Identify which cell holds the provided text, then report its (x, y) central coordinate. 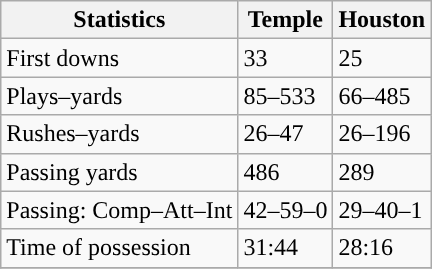
Statistics (120, 20)
Rushes–yards (120, 134)
Temple (286, 20)
42–59–0 (286, 210)
Time of possession (120, 248)
26–196 (382, 134)
Passing: Comp–Att–Int (120, 210)
26–47 (286, 134)
Houston (382, 20)
66–485 (382, 96)
First downs (120, 58)
Passing yards (120, 172)
Plays–yards (120, 96)
29–40–1 (382, 210)
85–533 (286, 96)
25 (382, 58)
33 (286, 58)
31:44 (286, 248)
289 (382, 172)
28:16 (382, 248)
486 (286, 172)
